Scan for the cell matching the given text and deliver its [x, y] coordinate at center. 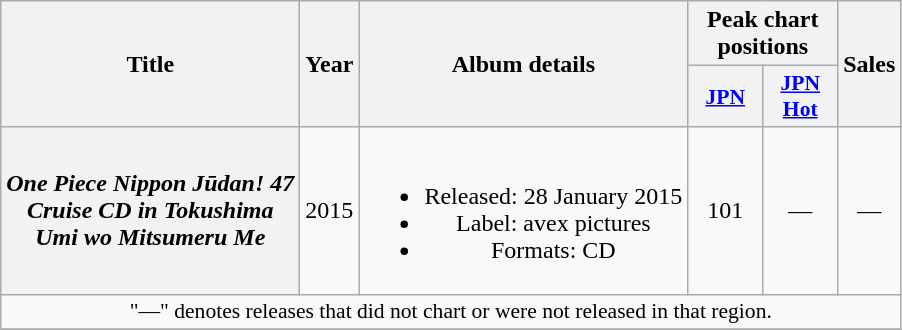
101 [726, 210]
Sales [870, 64]
"—" denotes releases that did not chart or were not released in that region. [451, 312]
Title [150, 64]
Album details [524, 64]
Released: 28 January 2015Label: avex picturesFormats: CD [524, 210]
Year [330, 64]
Peak chart positions [763, 34]
JPN [726, 96]
One Piece Nippon Jūdan! 47 Cruise CD in Tokushima Umi wo Mitsumeru Me [150, 210]
2015 [330, 210]
JPNHot [800, 96]
